Return (X, Y) of the center of cell containing provided text 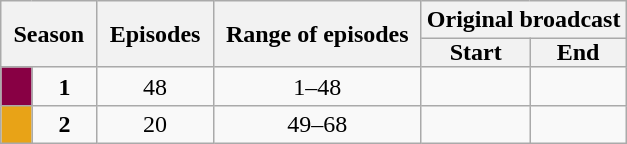
End (578, 53)
2 (64, 124)
49–68 (317, 124)
20 (155, 124)
Start (476, 53)
Original broadcast (524, 20)
48 (155, 86)
Episodes (155, 34)
Range of episodes (317, 34)
Season (49, 34)
1–48 (317, 86)
1 (64, 86)
